Capture the cell that displays the provided text and extract its (x, y) central coordinate. 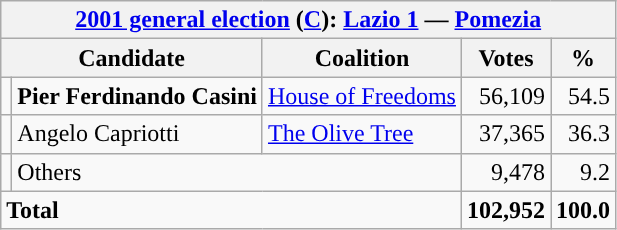
102,952 (506, 210)
Coalition (362, 58)
2001 general election (C): Lazio 1 — Pomezia (308, 20)
56,109 (506, 96)
Total (232, 210)
9.2 (584, 172)
Pier Ferdinando Casini (138, 96)
Votes (506, 58)
Angelo Capriotti (138, 134)
54.5 (584, 96)
36.3 (584, 134)
37,365 (506, 134)
The Olive Tree (362, 134)
Others (237, 172)
9,478 (506, 172)
Candidate (132, 58)
% (584, 58)
100.0 (584, 210)
House of Freedoms (362, 96)
